From the cell containing the given text, extract its center point as [X, Y] coordinate. 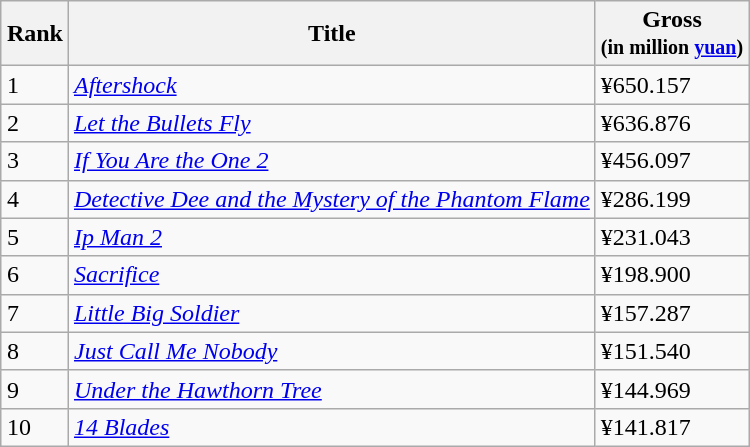
8 [34, 351]
3 [34, 161]
¥198.900 [672, 275]
6 [34, 275]
4 [34, 199]
¥231.043 [672, 237]
2 [34, 123]
Title [332, 34]
¥144.969 [672, 389]
¥636.876 [672, 123]
Let the Bullets Fly [332, 123]
Aftershock [332, 85]
¥141.817 [672, 427]
Gross (in million yuan) [672, 34]
Ip Man 2 [332, 237]
1 [34, 85]
Detective Dee and the Mystery of the Phantom Flame [332, 199]
Sacrifice [332, 275]
14 Blades [332, 427]
7 [34, 313]
¥650.157 [672, 85]
If You Are the One 2 [332, 161]
¥151.540 [672, 351]
¥456.097 [672, 161]
Rank [34, 34]
Under the Hawthorn Tree [332, 389]
¥157.287 [672, 313]
Little Big Soldier [332, 313]
10 [34, 427]
5 [34, 237]
¥286.199 [672, 199]
9 [34, 389]
Just Call Me Nobody [332, 351]
